Pinpoint the cell where the given text exists, returning its [x, y] midpoint coordinate. 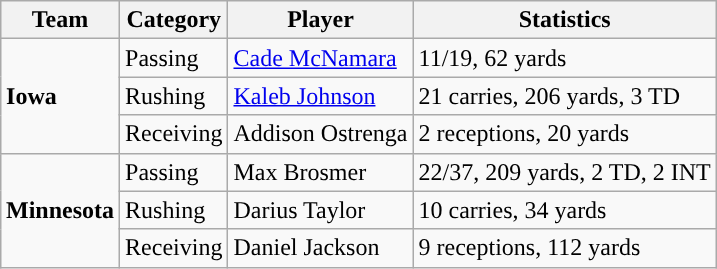
Player [320, 20]
Category [174, 20]
2 receptions, 20 yards [564, 134]
Daniel Jackson [320, 248]
22/37, 209 yards, 2 TD, 2 INT [564, 172]
Addison Ostrenga [320, 134]
Darius Taylor [320, 210]
9 receptions, 112 yards [564, 248]
Minnesota [60, 210]
Statistics [564, 20]
Team [60, 20]
21 carries, 206 yards, 3 TD [564, 96]
Max Brosmer [320, 172]
Cade McNamara [320, 58]
10 carries, 34 yards [564, 210]
11/19, 62 yards [564, 58]
Iowa [60, 96]
Kaleb Johnson [320, 96]
